Capture the cell that displays the provided text and extract its [X, Y] central coordinate. 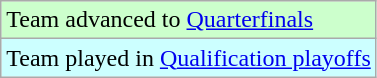
Team played in Qualification playoffs [189, 58]
Team advanced to Quarterfinals [189, 20]
